For the text-containing cell, return its midpoint in [x, y] coordinate format. 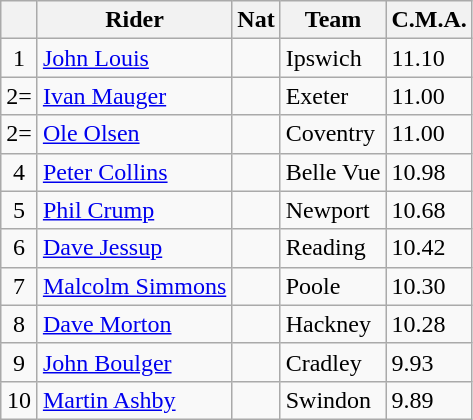
Rider [134, 20]
Malcolm Simmons [134, 286]
Belle Vue [333, 172]
1 [20, 58]
Martin Ashby [134, 400]
John Louis [134, 58]
Dave Morton [134, 324]
Peter Collins [134, 172]
Poole [333, 286]
Dave Jessup [134, 248]
Team [333, 20]
Ole Olsen [134, 134]
John Boulger [134, 362]
Ivan Mauger [134, 96]
Reading [333, 248]
Coventry [333, 134]
10 [20, 400]
11.10 [429, 58]
C.M.A. [429, 20]
5 [20, 210]
Exeter [333, 96]
10.30 [429, 286]
6 [20, 248]
Nat [256, 20]
Swindon [333, 400]
Cradley [333, 362]
Ipswich [333, 58]
7 [20, 286]
10.98 [429, 172]
Newport [333, 210]
9.93 [429, 362]
10.42 [429, 248]
Phil Crump [134, 210]
9.89 [429, 400]
Hackney [333, 324]
10.68 [429, 210]
10.28 [429, 324]
8 [20, 324]
4 [20, 172]
9 [20, 362]
